Capture the cell that displays the provided text and extract its (X, Y) central coordinate. 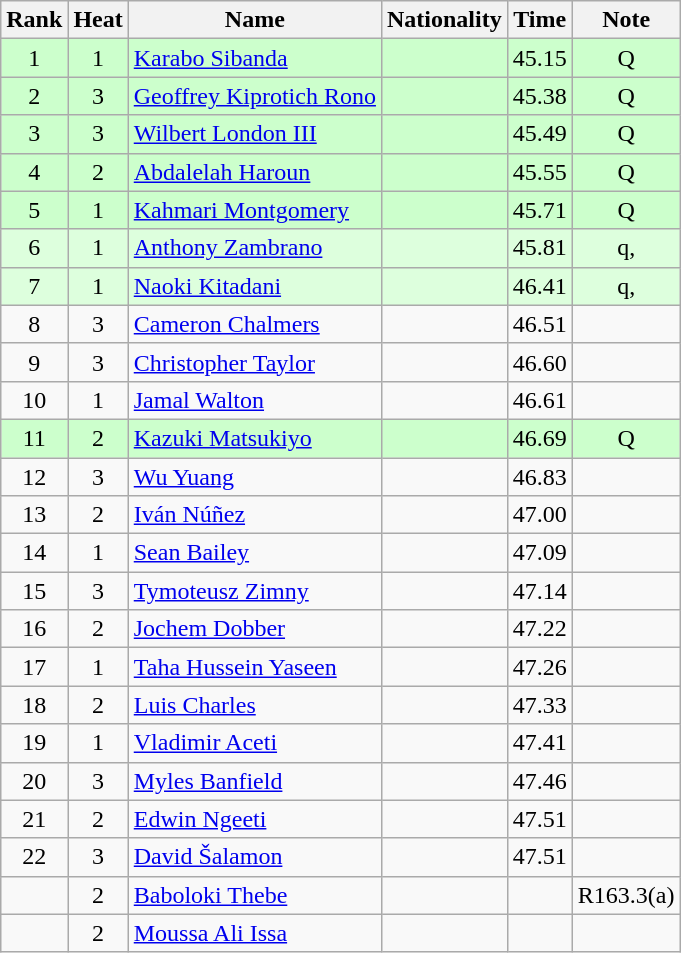
46.60 (540, 362)
45.15 (540, 58)
47.09 (540, 553)
10 (34, 400)
5 (34, 210)
Edwin Ngeeti (254, 819)
Kazuki Matsukiyo (254, 438)
46.41 (540, 286)
Iván Núñez (254, 515)
46.51 (540, 324)
47.14 (540, 591)
4 (34, 172)
12 (34, 477)
45.38 (540, 96)
21 (34, 819)
19 (34, 743)
20 (34, 781)
22 (34, 857)
Time (540, 20)
46.69 (540, 438)
47.41 (540, 743)
Tymoteusz Zimny (254, 591)
Anthony Zambrano (254, 248)
47.46 (540, 781)
47.26 (540, 667)
Christopher Taylor (254, 362)
46.83 (540, 477)
Note (626, 20)
Naoki Kitadani (254, 286)
Jochem Dobber (254, 629)
Wilbert London III (254, 134)
Sean Bailey (254, 553)
17 (34, 667)
Myles Banfield (254, 781)
18 (34, 705)
Abdalelah Haroun (254, 172)
47.00 (540, 515)
46.61 (540, 400)
47.33 (540, 705)
45.71 (540, 210)
9 (34, 362)
Vladimir Aceti (254, 743)
Name (254, 20)
45.49 (540, 134)
45.81 (540, 248)
11 (34, 438)
Karabo Sibanda (254, 58)
Baboloki Thebe (254, 895)
Cameron Chalmers (254, 324)
Moussa Ali Issa (254, 933)
Rank (34, 20)
R163.3(a) (626, 895)
Wu Yuang (254, 477)
45.55 (540, 172)
6 (34, 248)
Luis Charles (254, 705)
Heat (98, 20)
Kahmari Montgomery (254, 210)
15 (34, 591)
13 (34, 515)
Geoffrey Kiprotich Rono (254, 96)
David Šalamon (254, 857)
14 (34, 553)
Jamal Walton (254, 400)
16 (34, 629)
7 (34, 286)
Taha Hussein Yaseen (254, 667)
Nationality (444, 20)
47.22 (540, 629)
8 (34, 324)
